Determine the [x, y] coordinate at the center of the cell enclosing the given text.  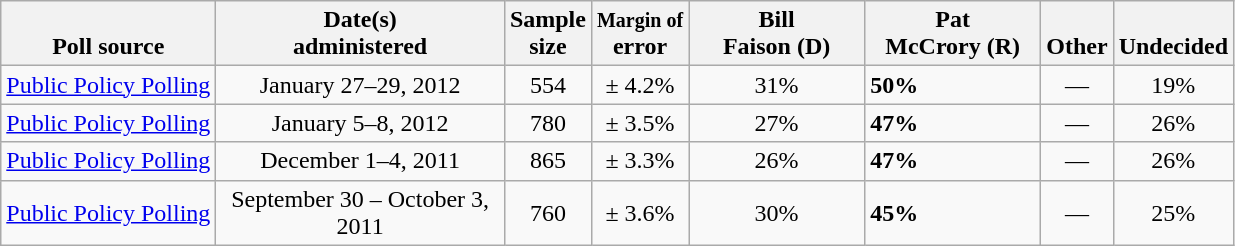
BillFaison (D) [777, 34]
September 30 – October 3, 2011 [360, 212]
December 1–4, 2011 [360, 161]
± 3.5% [640, 123]
760 [548, 212]
Margin oferror [640, 34]
Undecided [1173, 34]
Samplesize [548, 34]
31% [777, 85]
554 [548, 85]
Other [1077, 34]
± 3.3% [640, 161]
50% [953, 85]
January 5–8, 2012 [360, 123]
30% [777, 212]
± 3.6% [640, 212]
± 4.2% [640, 85]
45% [953, 212]
PatMcCrory (R) [953, 34]
January 27–29, 2012 [360, 85]
27% [777, 123]
780 [548, 123]
25% [1173, 212]
Date(s)administered [360, 34]
Poll source [108, 34]
19% [1173, 85]
865 [548, 161]
